From the cell containing the given text, extract its center point as (X, Y) coordinate. 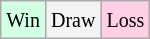
Loss (126, 20)
Draw (72, 20)
Win (24, 20)
